Output the [x, y] coordinate of the center of the cell containing the given text.  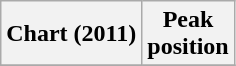
Peakposition [188, 34]
Chart (2011) [72, 34]
